Return [X, Y] of the center of cell containing provided text 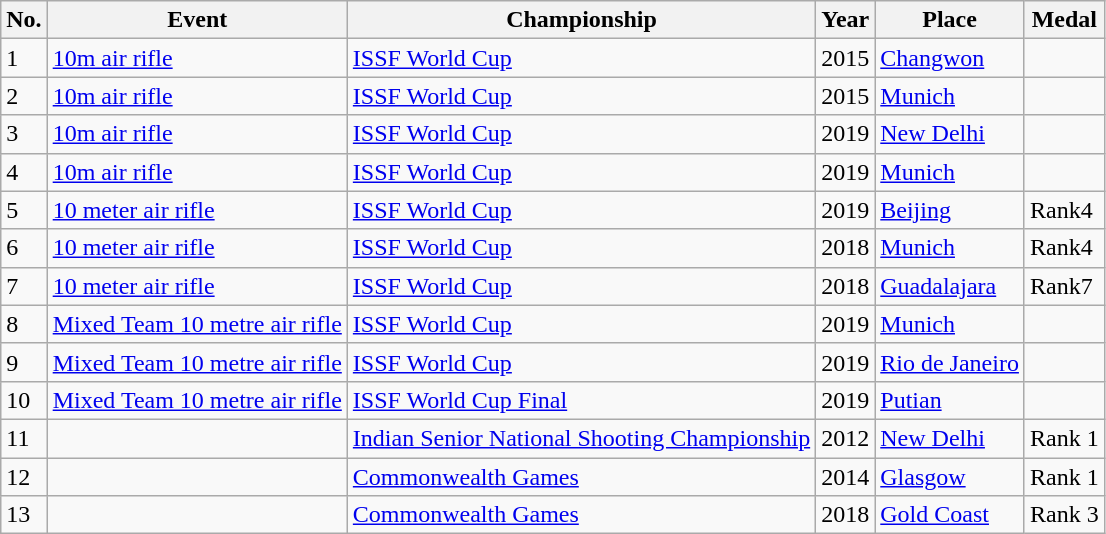
2012 [846, 438]
Year [846, 20]
9 [24, 362]
11 [24, 438]
Changwon [950, 58]
Event [197, 20]
Gold Coast [950, 515]
Championship [581, 20]
1 [24, 58]
8 [24, 324]
Rio de Janeiro [950, 362]
ISSF World Cup Final [581, 400]
10 [24, 400]
4 [24, 172]
Glasgow [950, 477]
7 [24, 286]
Indian Senior National Shooting Championship [581, 438]
Rank 3 [1064, 515]
No. [24, 20]
5 [24, 210]
Rank7 [1064, 286]
12 [24, 477]
Place [950, 20]
Beijing [950, 210]
6 [24, 248]
13 [24, 515]
3 [24, 134]
2014 [846, 477]
Guadalajara [950, 286]
2 [24, 96]
Medal [1064, 20]
Putian [950, 400]
